For the text-containing cell, return its midpoint in (X, Y) coordinate format. 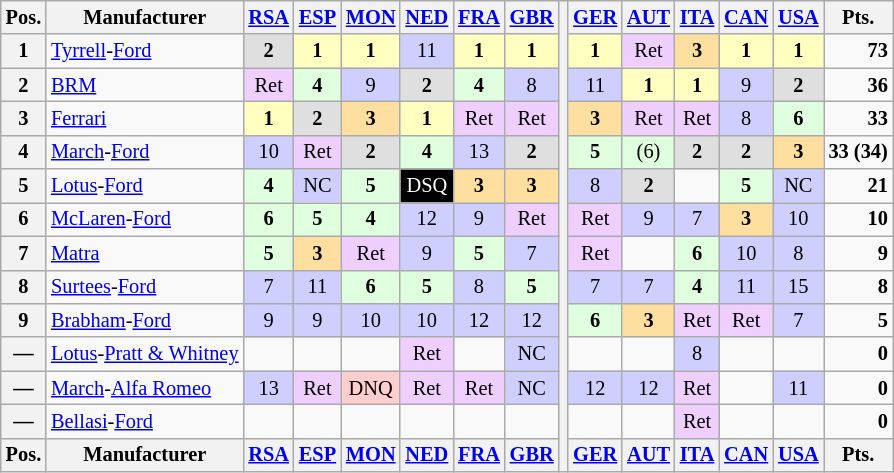
March-Alfa Romeo (144, 388)
DNQ (371, 388)
(6) (648, 152)
33 (858, 118)
Surtees-Ford (144, 287)
21 (858, 186)
36 (858, 85)
Bellasi-Ford (144, 421)
Lotus-Ford (144, 186)
73 (858, 51)
Brabham-Ford (144, 320)
Ferrari (144, 118)
DSQ (426, 186)
BRM (144, 85)
Lotus-Pratt & Whitney (144, 354)
15 (798, 287)
McLaren-Ford (144, 219)
Tyrrell-Ford (144, 51)
33 (34) (858, 152)
March-Ford (144, 152)
Matra (144, 253)
